Determine the [X, Y] coordinate at the center of the cell enclosing the given text.  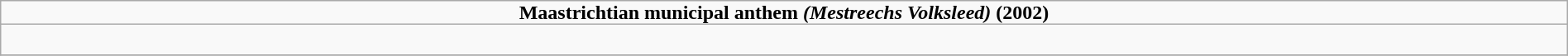
Maastrichtian municipal anthem (Mestreechs Volksleed) (2002) [784, 12]
